Pinpoint the cell where the given text exists, returning its [X, Y] midpoint coordinate. 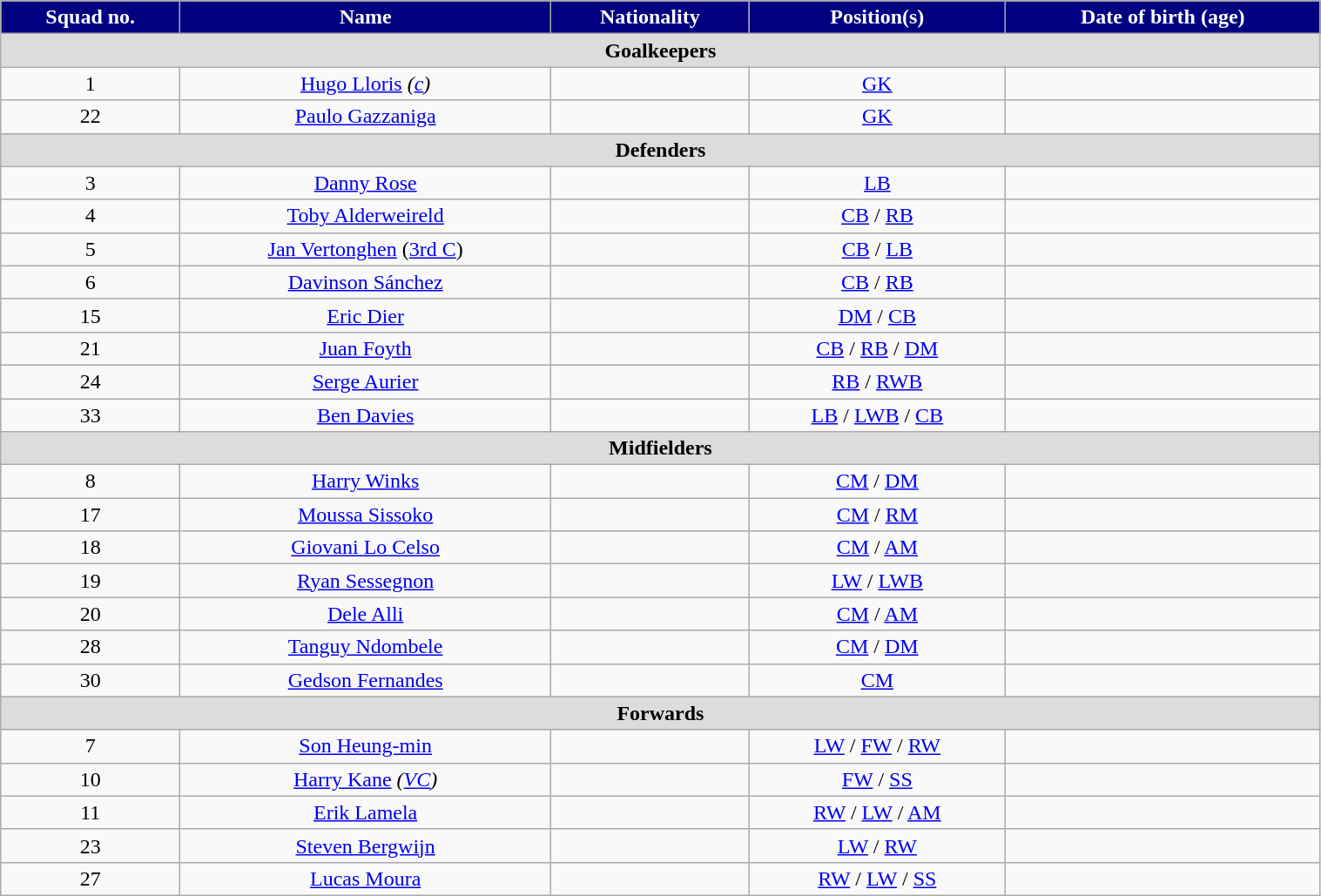
20 [91, 614]
7 [91, 746]
30 [91, 680]
Name [366, 17]
19 [91, 581]
15 [91, 315]
Serge Aurier [366, 381]
Forwards [660, 713]
Giovani Lo Celso [366, 548]
Hugo Lloris (c) [366, 84]
Harry Winks [366, 482]
CB / RB / DM [877, 348]
33 [91, 415]
23 [91, 845]
CM / RM [877, 515]
Paulo Gazzaniga [366, 117]
Danny Rose [366, 183]
17 [91, 515]
5 [91, 249]
Tanguy Ndombele [366, 647]
RW / LW / AM [877, 812]
Son Heung-min [366, 746]
Juan Foyth [366, 348]
Dele Alli [366, 614]
3 [91, 183]
Gedson Fernandes [366, 680]
22 [91, 117]
CM [877, 680]
28 [91, 647]
1 [91, 84]
Defenders [660, 150]
8 [91, 482]
Lucas Moura [366, 879]
Position(s) [877, 17]
11 [91, 812]
4 [91, 216]
Eric Dier [366, 315]
18 [91, 548]
Squad no. [91, 17]
LB / LWB / CB [877, 415]
Jan Vertonghen (3rd C) [366, 249]
Erik Lamela [366, 812]
CB / LB [877, 249]
Midfielders [660, 448]
Toby Alderweireld [366, 216]
Date of birth (age) [1163, 17]
Davinson Sánchez [366, 282]
24 [91, 381]
Goalkeepers [660, 51]
RW / LW / SS [877, 879]
FW / SS [877, 779]
LW / RW [877, 845]
Moussa Sissoko [366, 515]
Steven Bergwijn [366, 845]
LW / LWB [877, 581]
LB [877, 183]
Ryan Sessegnon [366, 581]
21 [91, 348]
DM / CB [877, 315]
RB / RWB [877, 381]
10 [91, 779]
LW / FW / RW [877, 746]
Nationality [650, 17]
Harry Kane (VC) [366, 779]
Ben Davies [366, 415]
6 [91, 282]
27 [91, 879]
